Search for the cell housing the specified text and yield its [X, Y] center coordinate. 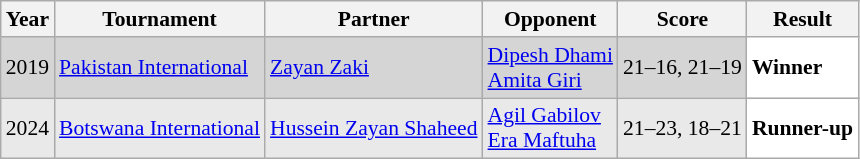
Botswana International [160, 128]
Hussein Zayan Shaheed [374, 128]
Runner-up [802, 128]
Dipesh Dhami Amita Giri [550, 68]
21–23, 18–21 [682, 128]
Pakistan International [160, 68]
Winner [802, 68]
Tournament [160, 19]
21–16, 21–19 [682, 68]
Score [682, 19]
Year [28, 19]
2019 [28, 68]
Opponent [550, 19]
Agil Gabilov Era Maftuha [550, 128]
Partner [374, 19]
Zayan Zaki [374, 68]
Result [802, 19]
2024 [28, 128]
